For the text-containing cell, return its midpoint in [X, Y] coordinate format. 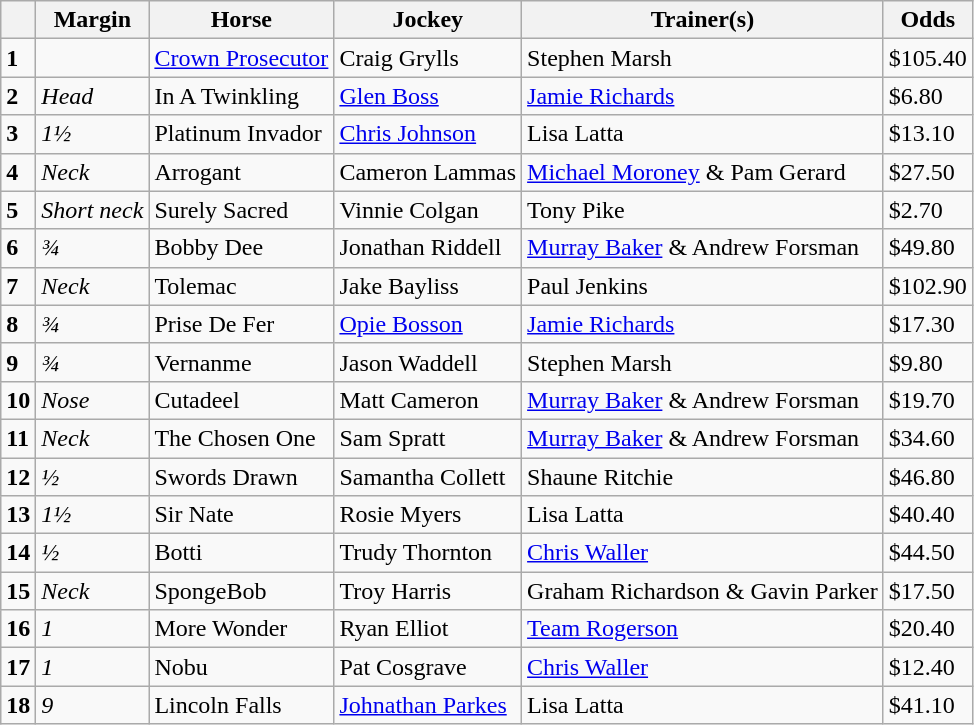
7 [18, 286]
Ryan Elliot [428, 629]
Paul Jenkins [703, 286]
Matt Cameron [428, 400]
SpongeBob [242, 591]
Johnathan Parkes [428, 705]
Chris Johnson [428, 134]
$27.50 [928, 172]
Short neck [92, 210]
$9.80 [928, 362]
$34.60 [928, 438]
$17.50 [928, 591]
5 [18, 210]
Glen Boss [428, 96]
Prise De Fer [242, 324]
17 [18, 667]
Arrogant [242, 172]
Pat Cosgrave [428, 667]
12 [18, 477]
Shaune Ritchie [703, 477]
Botti [242, 553]
13 [18, 515]
Nose [92, 400]
Head [92, 96]
Margin [92, 20]
$105.40 [928, 58]
Craig Grylls [428, 58]
The Chosen One [242, 438]
Crown Prosecutor [242, 58]
14 [18, 553]
Odds [928, 20]
Cutadeel [242, 400]
Samantha Collett [428, 477]
6 [18, 248]
Trudy Thornton [428, 553]
$13.10 [928, 134]
$12.40 [928, 667]
$6.80 [928, 96]
Team Rogerson [703, 629]
$102.90 [928, 286]
Troy Harris [428, 591]
$49.80 [928, 248]
3 [18, 134]
Bobby Dee [242, 248]
Nobu [242, 667]
Cameron Lammas [428, 172]
$19.70 [928, 400]
Sir Nate [242, 515]
$20.40 [928, 629]
2 [18, 96]
18 [18, 705]
$46.80 [928, 477]
Rosie Myers [428, 515]
16 [18, 629]
$2.70 [928, 210]
$40.40 [928, 515]
Jason Waddell [428, 362]
More Wonder [242, 629]
Trainer(s) [703, 20]
Tolemac [242, 286]
Graham Richardson & Gavin Parker [703, 591]
4 [18, 172]
Vernanme [242, 362]
Tony Pike [703, 210]
Opie Bosson [428, 324]
10 [18, 400]
Jockey [428, 20]
$44.50 [928, 553]
Swords Drawn [242, 477]
8 [18, 324]
Michael Moroney & Pam Gerard [703, 172]
$17.30 [928, 324]
Jake Bayliss [428, 286]
Vinnie Colgan [428, 210]
In A Twinkling [242, 96]
Lincoln Falls [242, 705]
Sam Spratt [428, 438]
Platinum Invador [242, 134]
11 [18, 438]
$41.10 [928, 705]
Surely Sacred [242, 210]
15 [18, 591]
Horse [242, 20]
Jonathan Riddell [428, 248]
